Provide the (X, Y) coordinate of the cell's center where the given text is located.  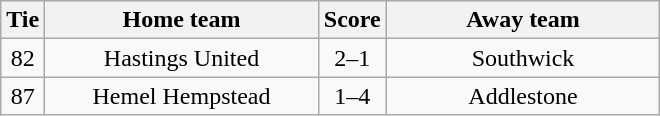
Addlestone (523, 96)
87 (23, 96)
Hemel Hempstead (182, 96)
Southwick (523, 58)
82 (23, 58)
Score (352, 20)
1–4 (352, 96)
Hastings United (182, 58)
Away team (523, 20)
Tie (23, 20)
2–1 (352, 58)
Home team (182, 20)
